Determine the (x, y) coordinate at the center of the cell enclosing the given text.  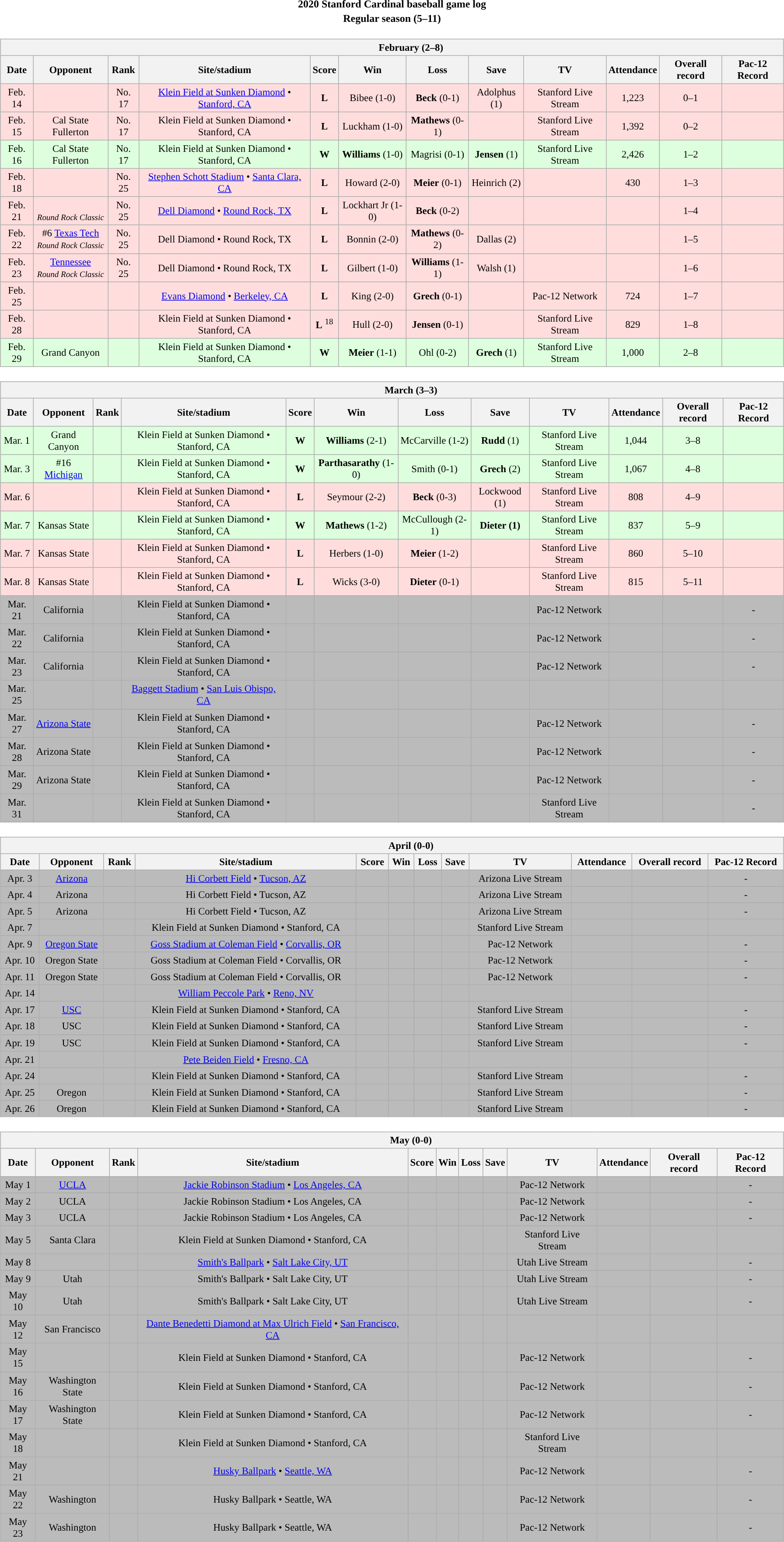
Mar. 6 (17, 497)
Mathews (0-2) (437, 239)
1–3 (690, 183)
Williams (2-1) (356, 440)
May 3 (18, 1218)
Mar. 3 (17, 469)
Williams (1-0) (373, 155)
Mar. 22 (17, 638)
May 9 (18, 1279)
TennesseeRound Rock Classic (71, 268)
Apr. 14 (20, 993)
Smith (0-1) (434, 469)
Lockwood (1) (500, 497)
5–11 (693, 582)
Feb. 18 (17, 183)
Apr. 5 (20, 911)
Jensen (0-1) (437, 324)
Mar. 23 (17, 667)
Apr. 24 (20, 1076)
0–2 (690, 126)
Dieter (0-1) (434, 582)
Apr. 3 (20, 878)
Jensen (1) (496, 155)
Bibee (1-0) (373, 98)
Dante Benedetti Diamond at Max Ulrich Field • San Francisco, CA (273, 1329)
Parthasarathy (1-0) (356, 469)
Feb. 16 (17, 155)
May 1 (18, 1185)
May (0-0) (392, 1140)
Adolphus (1) (496, 98)
808 (636, 497)
#16 Michigan (64, 469)
837 (636, 525)
Mar. 27 (17, 723)
Feb. 23 (17, 268)
May 2 (18, 1201)
Meier (0-1) (437, 183)
Pete Beiden Field • Fresno, CA (246, 1059)
1–6 (690, 268)
1,392 (633, 126)
1,067 (636, 469)
1–7 (690, 296)
May 16 (18, 1386)
Mar. 28 (17, 752)
San Francisco (73, 1329)
Apr. 19 (20, 1043)
Mathews (0-1) (437, 126)
Feb. 21 (17, 211)
May 17 (18, 1414)
May 18 (18, 1442)
Lockhart Jr (1-0) (373, 211)
Mar. 25 (17, 695)
April (0-0) (392, 845)
McCarville (1-2) (434, 440)
0–1 (690, 98)
Apr. 9 (20, 944)
Mar. 1 (17, 440)
#6 Texas TechRound Rock Classic (71, 239)
Beck (0-1) (437, 98)
3–8 (693, 440)
4–8 (693, 469)
Howard (2-0) (373, 183)
Mathews (1-2) (356, 525)
Mar. 8 (17, 582)
Grech (0-1) (437, 296)
Grech (2) (500, 469)
1,223 (633, 98)
May 15 (18, 1357)
1–4 (690, 211)
Apr. 17 (20, 1010)
Feb. 25 (17, 296)
Apr. 7 (20, 928)
2–8 (690, 353)
5–9 (693, 525)
May 10 (18, 1301)
Baggett Stadium • San Luis Obispo, CA (204, 695)
May 23 (18, 1527)
2,426 (633, 155)
Mar. 29 (17, 780)
1–5 (690, 239)
Mar. 21 (17, 610)
Heinrich (2) (496, 183)
Herbers (1-0) (356, 553)
March (3–3) (392, 390)
May 22 (18, 1499)
Ohl (0-2) (437, 353)
1,044 (636, 440)
McCullough (2-1) (434, 525)
Apr. 10 (20, 960)
815 (636, 582)
Bonnin (2-0) (373, 239)
King (2-0) (373, 296)
Apr. 11 (20, 977)
May 5 (18, 1240)
Feb. 15 (17, 126)
860 (636, 553)
Santa Clara (73, 1240)
Feb. 28 (17, 324)
Beck (0-3) (434, 497)
Meier (1-2) (434, 553)
Meier (1-1) (373, 353)
5–10 (693, 553)
Grech (1) (496, 353)
May 21 (18, 1471)
Beck (0-2) (437, 211)
Mar. 31 (17, 808)
L 18 (325, 324)
Apr. 4 (20, 895)
Williams (1-1) (437, 268)
Feb. 29 (17, 353)
Hull (2-0) (373, 324)
Apr. 25 (20, 1092)
May 8 (18, 1262)
829 (633, 324)
Dieter (1) (500, 525)
Luckham (1-0) (373, 126)
Rudd (1) (500, 440)
Feb. 14 (17, 98)
430 (633, 183)
Stephen Schott Stadium • Santa Clara, CA (225, 183)
1–8 (690, 324)
4–9 (693, 497)
Evans Diamond • Berkeley, CA (225, 296)
1,000 (633, 353)
Gilbert (1-0) (373, 268)
Wicks (3-0) (356, 582)
Dallas (2) (496, 239)
May 12 (18, 1329)
Apr. 18 (20, 1026)
Apr. 21 (20, 1059)
Magrisi (0-1) (437, 155)
1–2 (690, 155)
Feb. 22 (17, 239)
Walsh (1) (496, 268)
William Peccole Park • Reno, NV (246, 993)
Apr. 26 (20, 1108)
February (2–8) (392, 47)
Seymour (2-2) (356, 497)
724 (633, 296)
Round Rock Classic (71, 211)
